Capture the cell that displays the provided text and extract its (x, y) central coordinate. 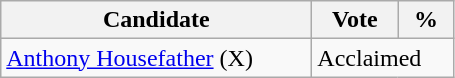
Acclaimed (383, 58)
Candidate (156, 20)
Anthony Housefather (X) (156, 58)
Vote (355, 20)
% (426, 20)
